Detect which cell encompasses the target text, then output its (X, Y) center coordinate. 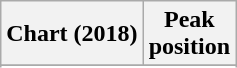
Chart (2018) (72, 34)
Peakposition (189, 34)
